For the text-containing cell, return its midpoint in [X, Y] coordinate format. 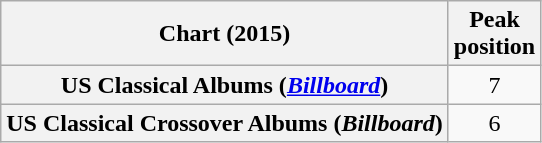
US Classical Crossover Albums (Billboard) [225, 123]
Peakposition [494, 34]
US Classical Albums (Billboard) [225, 85]
Chart (2015) [225, 34]
7 [494, 85]
6 [494, 123]
